Detect which cell encompasses the target text, then output its [X, Y] center coordinate. 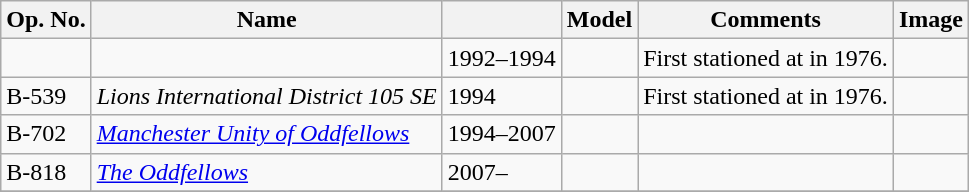
Image [930, 20]
1994 [502, 96]
1992–1994 [502, 58]
1994–2007 [502, 134]
Lions International District 105 SE [266, 96]
B-818 [46, 172]
Manchester Unity of Oddfellows [266, 134]
B-539 [46, 96]
B-702 [46, 134]
The Oddfellows [266, 172]
Name [266, 20]
Comments [766, 20]
2007– [502, 172]
Model [599, 20]
Op. No. [46, 20]
